Pinpoint the cell where the given text exists, returning its (x, y) midpoint coordinate. 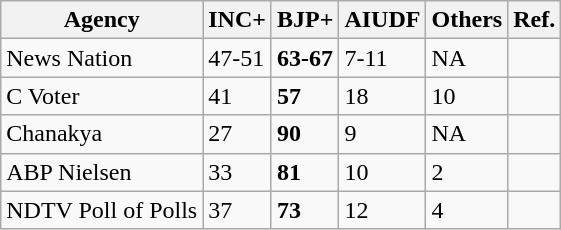
47-51 (238, 58)
81 (304, 172)
AIUDF (382, 20)
C Voter (102, 96)
INC+ (238, 20)
NDTV Poll of Polls (102, 210)
27 (238, 134)
7-11 (382, 58)
73 (304, 210)
2 (467, 172)
9 (382, 134)
41 (238, 96)
Chanakya (102, 134)
90 (304, 134)
Others (467, 20)
ABP Nielsen (102, 172)
37 (238, 210)
18 (382, 96)
12 (382, 210)
BJP+ (304, 20)
63-67 (304, 58)
Agency (102, 20)
4 (467, 210)
57 (304, 96)
Ref. (534, 20)
33 (238, 172)
News Nation (102, 58)
